Find where the given text appears and provide that cell's center as [x, y] coordinate. 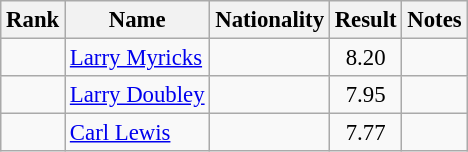
Larry Myricks [138, 58]
Larry Doubley [138, 95]
Name [138, 20]
7.77 [366, 133]
Carl Lewis [138, 133]
Nationality [270, 20]
Result [366, 20]
7.95 [366, 95]
Notes [434, 20]
8.20 [366, 58]
Rank [33, 20]
